Capture the cell that displays the provided text and extract its [X, Y] central coordinate. 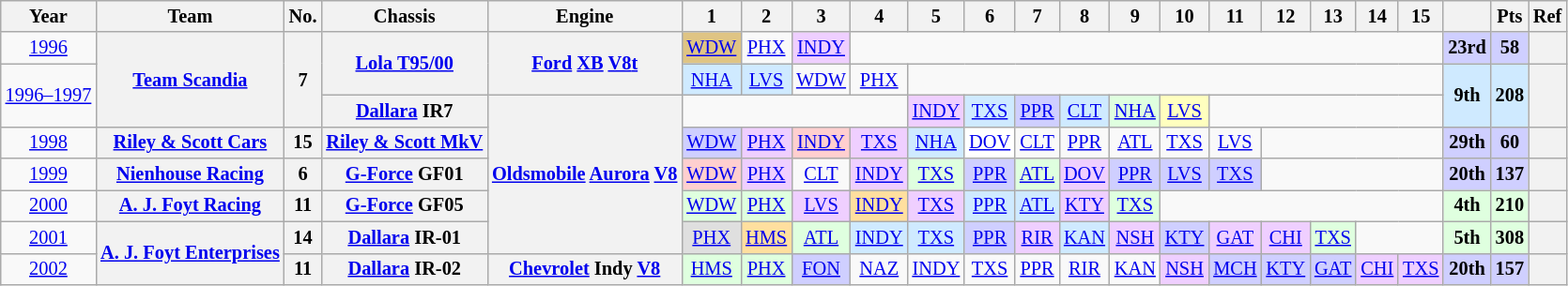
Team [190, 16]
29th [1467, 143]
Chevrolet Indy V8 [584, 269]
NAZ [879, 269]
9 [1135, 16]
23rd [1467, 48]
Dallara IR-02 [404, 269]
MCH [1235, 269]
G-Force GF05 [404, 205]
12 [1285, 16]
Lola T95/00 [404, 64]
FON [821, 269]
308 [1510, 237]
Chassis [404, 16]
58 [1510, 48]
Oldsmobile Aurora V8 [584, 173]
Year [49, 16]
2000 [49, 205]
157 [1510, 269]
A. J. Foyt Enterprises [190, 253]
Dallara IR-01 [404, 237]
9th [1467, 96]
208 [1510, 96]
2002 [49, 269]
1998 [49, 143]
8 [1084, 16]
No. [303, 16]
Pts [1510, 16]
137 [1510, 174]
4th [1467, 205]
Riley & Scott Cars [190, 143]
G-Force GF01 [404, 174]
2001 [49, 237]
Dallara IR7 [404, 111]
5 [937, 16]
10 [1185, 16]
Engine [584, 16]
A. J. Foyt Racing [190, 205]
Team Scandia [190, 79]
210 [1510, 205]
Riley & Scott MkV [404, 143]
1996 [49, 48]
Nienhouse Racing [190, 174]
60 [1510, 143]
Ford XB V8t [584, 64]
1999 [49, 174]
1 [712, 16]
2 [766, 16]
3 [821, 16]
Ref [1547, 16]
13 [1333, 16]
4 [879, 16]
5th [1467, 237]
1996–1997 [49, 96]
